Search for the cell housing the specified text and yield its [x, y] center coordinate. 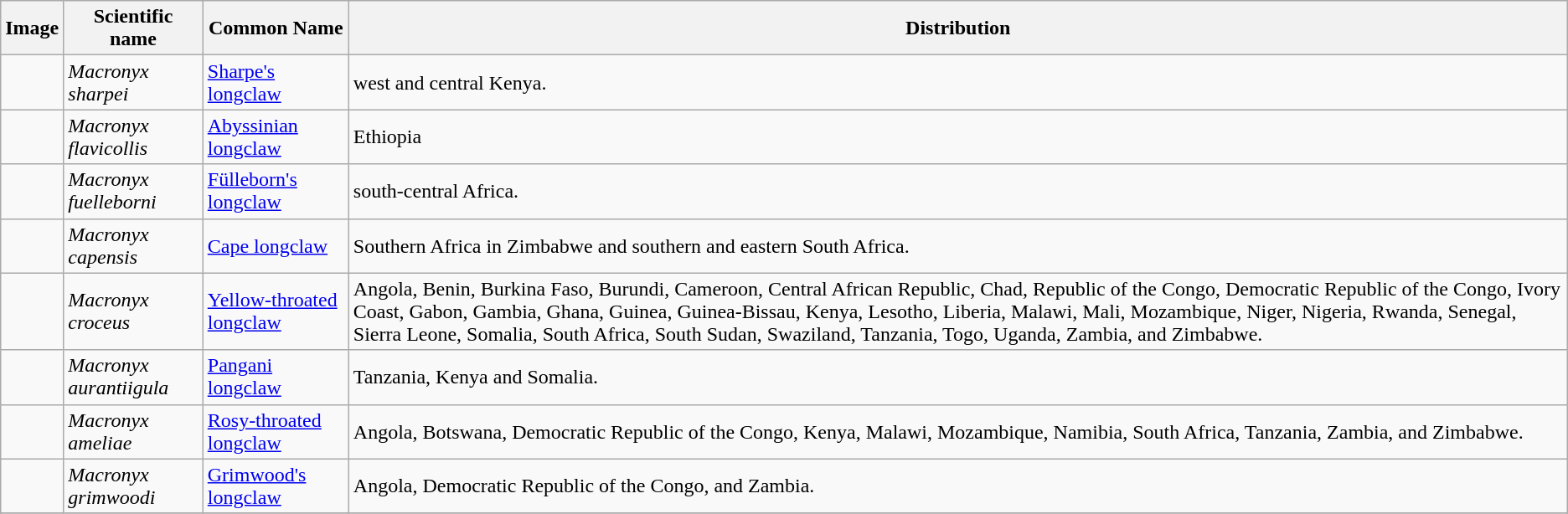
south-central Africa. [958, 191]
Angola, Botswana, Democratic Republic of the Congo, Kenya, Malawi, Mozambique, Namibia, South Africa, Tanzania, Zambia, and Zimbabwe. [958, 432]
Distribution [958, 28]
Macronyx grimwoodi [133, 486]
Cape longclaw [276, 246]
Macronyx flavicollis [133, 137]
Macronyx sharpei [133, 82]
Southern Africa in Zimbabwe and southern and eastern South Africa. [958, 246]
Rosy-throated longclaw [276, 432]
Image [32, 28]
Macronyx fuelleborni [133, 191]
Ethiopia [958, 137]
Common Name [276, 28]
Angola, Democratic Republic of the Congo, and Zambia. [958, 486]
Macronyx capensis [133, 246]
Grimwood's longclaw [276, 486]
Macronyx croceus [133, 311]
Abyssinian longclaw [276, 137]
Sharpe's longclaw [276, 82]
west and central Kenya. [958, 82]
Yellow-throated longclaw [276, 311]
Fülleborn's longclaw [276, 191]
Macronyx ameliae [133, 432]
Pangani longclaw [276, 377]
Macronyx aurantiigula [133, 377]
Scientific name [133, 28]
Tanzania, Kenya and Somalia. [958, 377]
